Output the (X, Y) coordinate of the center of the cell containing the given text.  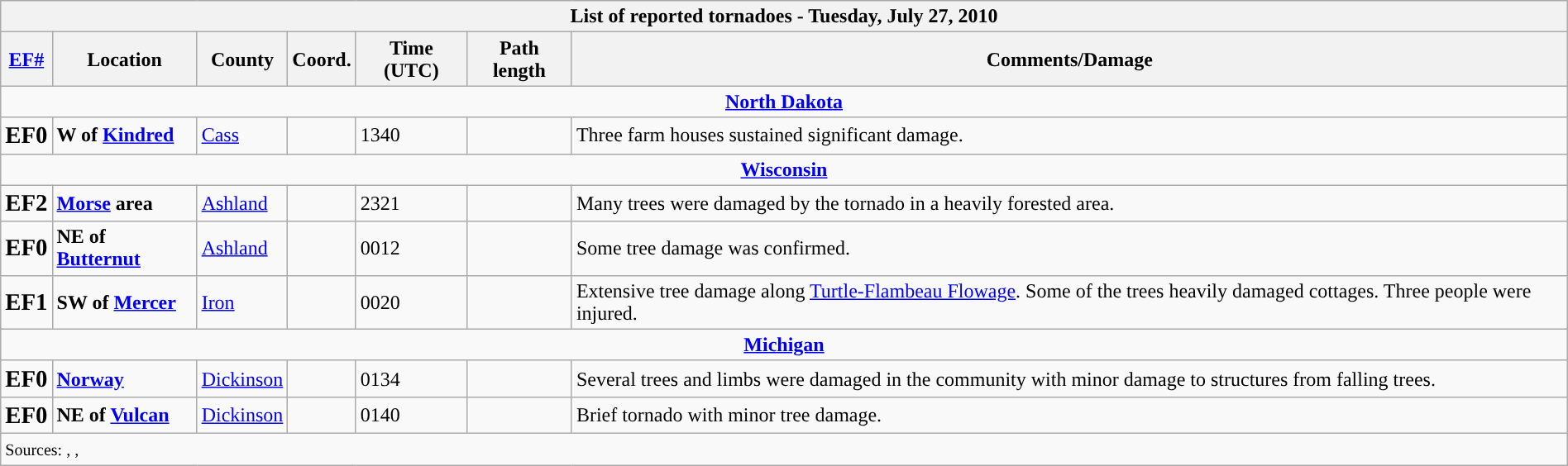
NE of Butternut (124, 248)
0134 (411, 378)
List of reported tornadoes - Tuesday, July 27, 2010 (784, 17)
Time (UTC) (411, 59)
Location (124, 59)
EF1 (26, 302)
Some tree damage was confirmed. (1069, 248)
0140 (411, 415)
1340 (411, 136)
NE of Vulcan (124, 415)
Comments/Damage (1069, 59)
Norway (124, 378)
W of Kindred (124, 136)
Three farm houses sustained significant damage. (1069, 136)
North Dakota (784, 102)
County (242, 59)
Morse area (124, 203)
0012 (411, 248)
0020 (411, 302)
2321 (411, 203)
Path length (519, 59)
Wisconsin (784, 169)
Iron (242, 302)
Sources: , , (784, 449)
EF2 (26, 203)
SW of Mercer (124, 302)
EF# (26, 59)
Michigan (784, 345)
Brief tornado with minor tree damage. (1069, 415)
Cass (242, 136)
Several trees and limbs were damaged in the community with minor damage to structures from falling trees. (1069, 378)
Many trees were damaged by the tornado in a heavily forested area. (1069, 203)
Extensive tree damage along Turtle-Flambeau Flowage. Some of the trees heavily damaged cottages. Three people were injured. (1069, 302)
Coord. (322, 59)
